Output the [x, y] coordinate of the center of the cell containing the given text.  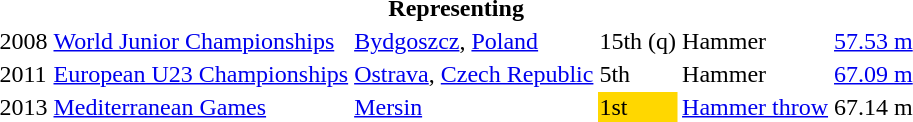
Mediterranean Games [201, 107]
European U23 Championships [201, 74]
5th [638, 74]
World Junior Championships [201, 41]
Hammer throw [756, 107]
Mersin [474, 107]
Bydgoszcz, Poland [474, 41]
Ostrava, Czech Republic [474, 74]
15th (q) [638, 41]
1st [638, 107]
